Output the (X, Y) coordinate of the center of the cell containing the given text.  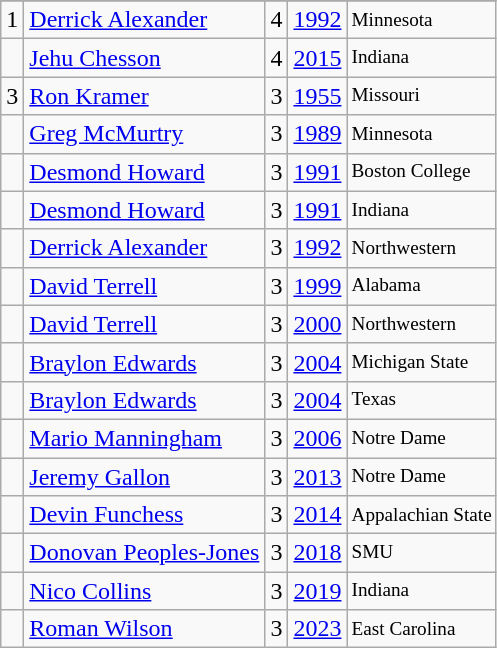
Alabama (422, 286)
2014 (318, 515)
Jehu Chesson (144, 58)
Appalachian State (422, 515)
2006 (318, 438)
2018 (318, 553)
Greg McMurtry (144, 134)
Missouri (422, 96)
1989 (318, 134)
SMU (422, 553)
2019 (318, 591)
2000 (318, 324)
Boston College (422, 172)
Roman Wilson (144, 629)
2015 (318, 58)
East Carolina (422, 629)
Donovan Peoples-Jones (144, 553)
Mario Manningham (144, 438)
2023 (318, 629)
2013 (318, 477)
Texas (422, 400)
1 (12, 20)
Nico Collins (144, 591)
1955 (318, 96)
Devin Funchess (144, 515)
Ron Kramer (144, 96)
Michigan State (422, 362)
Jeremy Gallon (144, 477)
1999 (318, 286)
